For the text-containing cell, return its midpoint in [X, Y] coordinate format. 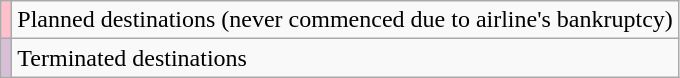
Terminated destinations [346, 58]
Planned destinations (never commenced due to airline's bankruptcy) [346, 20]
